Locate the cell with the specified text and output its [X, Y] center coordinate. 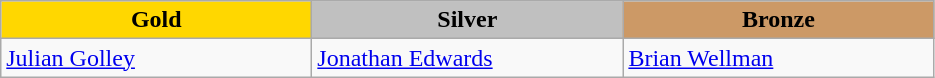
Bronze [778, 20]
Julian Golley [156, 58]
Gold [156, 20]
Brian Wellman [778, 58]
Silver [468, 20]
Jonathan Edwards [468, 58]
